Locate the cell with the specified text and output its [X, Y] center coordinate. 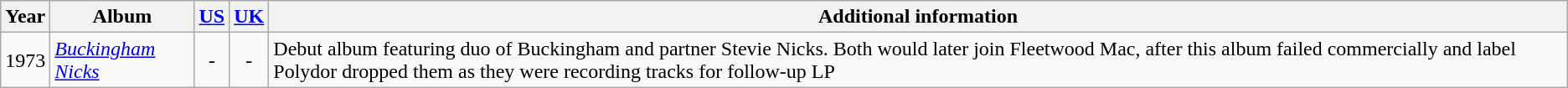
UK [250, 17]
Buckingham Nicks [122, 60]
Additional information [918, 17]
1973 [25, 60]
Album [122, 17]
Year [25, 17]
US [212, 17]
